Detect which cell encompasses the target text, then output its (X, Y) center coordinate. 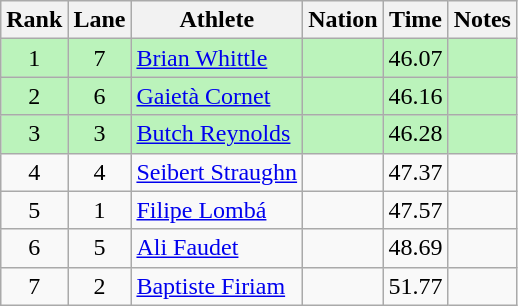
47.57 (416, 210)
Baptiste Firiam (217, 286)
Athlete (217, 20)
48.69 (416, 248)
Time (416, 20)
46.16 (416, 96)
47.37 (416, 172)
46.28 (416, 134)
Lane (100, 20)
Ali Faudet (217, 248)
Brian Whittle (217, 58)
Nation (343, 20)
Filipe Lombá (217, 210)
46.07 (416, 58)
Butch Reynolds (217, 134)
Gaietà Cornet (217, 96)
Notes (482, 20)
Seibert Straughn (217, 172)
51.77 (416, 286)
Rank (34, 20)
